Extract the [x, y] coordinate from the center of the cell holding the provided text.  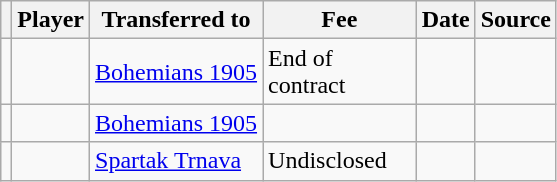
Spartak Trnava [176, 161]
Fee [340, 20]
Date [446, 20]
End of contract [340, 72]
Player [51, 20]
Transferred to [176, 20]
Source [516, 20]
Undisclosed [340, 161]
